Determine the (X, Y) coordinate at the center of the cell enclosing the given text.  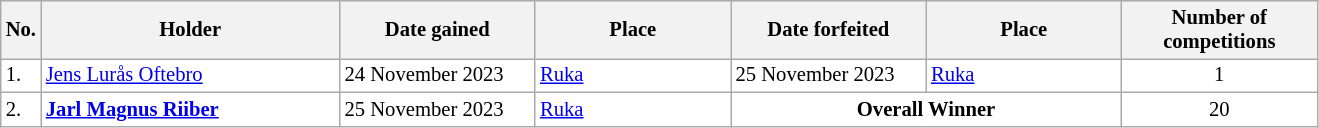
1 (1220, 75)
Holder (190, 29)
2. (21, 109)
1. (21, 75)
20 (1220, 109)
Number of competitions (1220, 29)
Overall Winner (926, 109)
Jens Lurås Oftebro (190, 75)
Date gained (438, 29)
Jarl Magnus Riiber (190, 109)
Date forfeited (828, 29)
No. (21, 29)
24 November 2023 (438, 75)
